Output the (X, Y) coordinate of the center of the cell containing the given text.  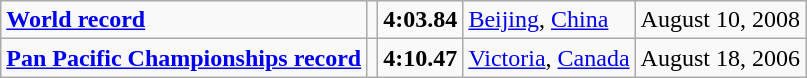
August 10, 2008 (720, 20)
August 18, 2006 (720, 58)
4:03.84 (420, 20)
Pan Pacific Championships record (184, 58)
Beijing, China (549, 20)
Victoria, Canada (549, 58)
4:10.47 (420, 58)
World record (184, 20)
